Determine the (X, Y) coordinate at the center of the cell enclosing the given text.  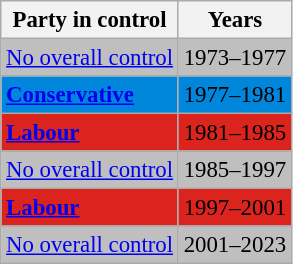
1973–1977 (234, 58)
1997–2001 (234, 208)
Years (234, 20)
Conservative (90, 95)
1981–1985 (234, 133)
Party in control (90, 20)
1985–1997 (234, 170)
1977–1981 (234, 95)
2001–2023 (234, 245)
